Return [X, Y] of the center of cell containing provided text 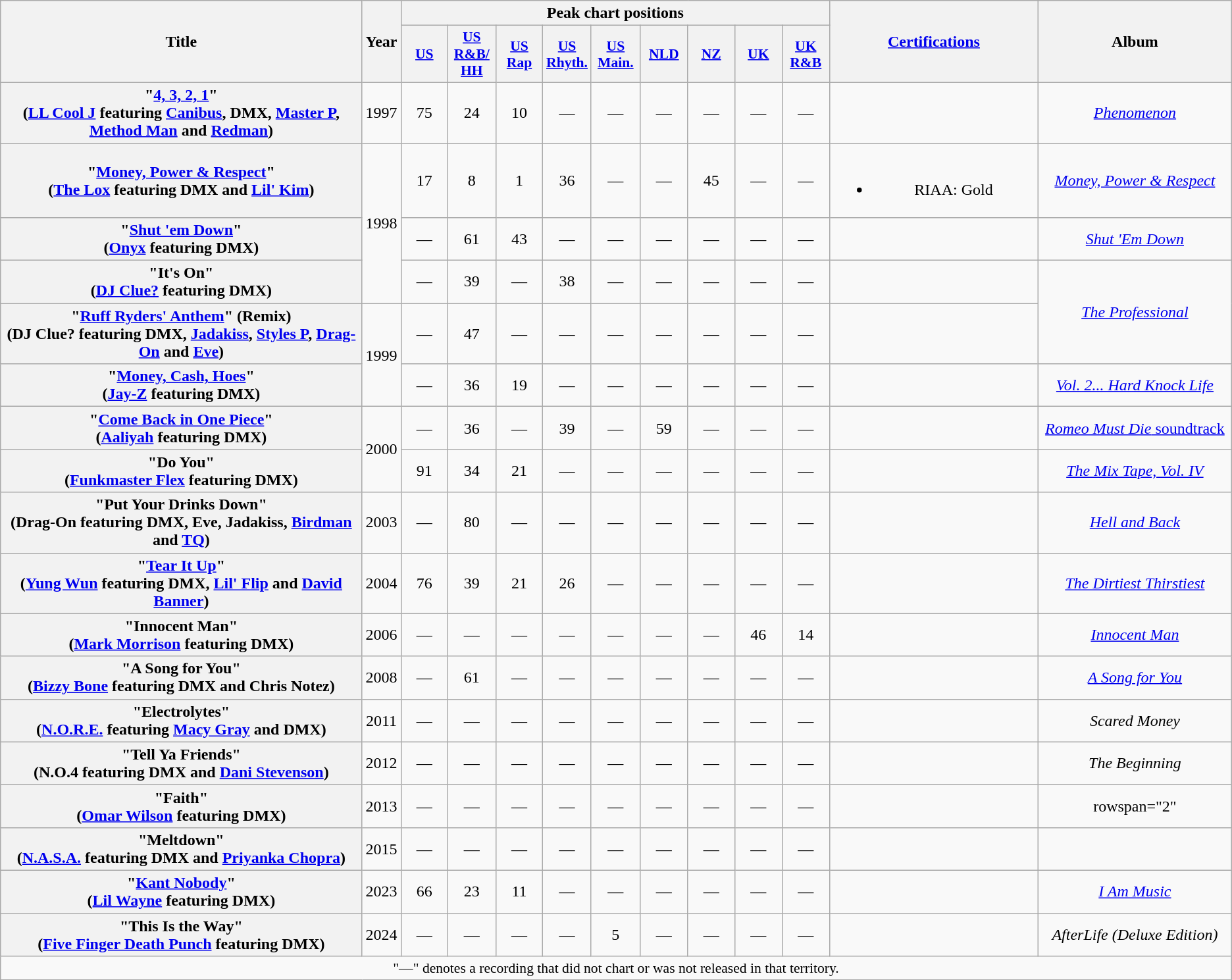
1998 [382, 224]
AfterLife (Deluxe Edition) [1135, 935]
"—" denotes a recording that did not chart or was not released in that territory. [616, 968]
1997 [382, 113]
"Shut 'em Down"(Onyx featuring DMX) [182, 240]
14 [806, 634]
The Mix Tape, Vol. IV [1135, 471]
19 [519, 386]
2023 [382, 891]
24 [472, 113]
1999 [382, 355]
10 [519, 113]
US [424, 54]
"Do You"(Funkmaster Flex featuring DMX) [182, 471]
The Professional [1135, 312]
2003 [382, 523]
38 [567, 282]
"Kant Nobody"(Lil Wayne featuring DMX) [182, 891]
Innocent Man [1135, 634]
66 [424, 891]
76 [424, 583]
46 [758, 634]
"Meltdown"(N.A.S.A. featuring DMX and Priyanka Chopra) [182, 849]
Shut 'Em Down [1135, 240]
"Put Your Drinks Down"(Drag-On featuring DMX, Eve, Jadakiss, Birdman and TQ) [182, 523]
Peak chart positions [615, 13]
USMain. [616, 54]
Phenomenon [1135, 113]
5 [616, 935]
2012 [382, 763]
NLD [664, 54]
Scared Money [1135, 720]
80 [472, 523]
"Innocent Man"(Mark Morrison featuring DMX) [182, 634]
75 [424, 113]
43 [519, 240]
USRap [519, 54]
91 [424, 471]
2008 [382, 678]
Vol. 2... Hard Knock Life [1135, 386]
"Come Back in One Piece"(Aaliyah featuring DMX) [182, 428]
Album [1135, 42]
"Ruff Ryders' Anthem" (Remix)(DJ Clue? featuring DMX, Jadakiss, Styles P, Drag-On and Eve) [182, 334]
11 [519, 891]
"A Song for You"(Bizzy Bone featuring DMX and Chris Notez) [182, 678]
26 [567, 583]
8 [472, 180]
45 [711, 180]
NZ [711, 54]
"Money, Cash, Hoes"(Jay-Z featuring DMX) [182, 386]
34 [472, 471]
Romeo Must Die soundtrack [1135, 428]
59 [664, 428]
1 [519, 180]
Certifications [933, 42]
RIAA: Gold [933, 180]
UK [758, 54]
The Beginning [1135, 763]
2004 [382, 583]
"This Is the Way"(Five Finger Death Punch featuring DMX) [182, 935]
"Tear It Up"(Yung Wun featuring DMX, Lil' Flip and David Banner) [182, 583]
17 [424, 180]
The Dirtiest Thirstiest [1135, 583]
UKR&B [806, 54]
I Am Music [1135, 891]
rowspan="2" [1135, 806]
2011 [382, 720]
Year [382, 42]
2000 [382, 450]
"Money, Power & Respect"(The Lox featuring DMX and Lil' Kim) [182, 180]
"Tell Ya Friends"(N.O.4 featuring DMX and Dani Stevenson) [182, 763]
Money, Power & Respect [1135, 180]
47 [472, 334]
2006 [382, 634]
"Faith"(Omar Wilson featuring DMX) [182, 806]
"It's On"(DJ Clue? featuring DMX) [182, 282]
Hell and Back [1135, 523]
2013 [382, 806]
A Song for You [1135, 678]
Title [182, 42]
USRhyth. [567, 54]
"Electrolytes"(N.O.R.E. featuring Macy Gray and DMX) [182, 720]
"4, 3, 2, 1"(LL Cool J featuring Canibus, DMX, Master P, Method Man and Redman) [182, 113]
2024 [382, 935]
USR&B/HH [472, 54]
2015 [382, 849]
23 [472, 891]
